Scan for the cell matching the given text and deliver its [X, Y] coordinate at center. 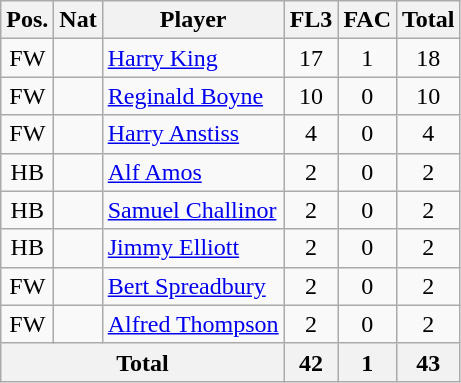
Harry Anstiss [193, 134]
42 [311, 362]
FL3 [311, 20]
Player [193, 20]
Bert Spreadbury [193, 286]
18 [429, 58]
Jimmy Elliott [193, 248]
43 [429, 362]
FAC [368, 20]
17 [311, 58]
Samuel Challinor [193, 210]
Alfred Thompson [193, 324]
Pos. [28, 20]
Harry King [193, 58]
Nat [78, 20]
Alf Amos [193, 172]
Reginald Boyne [193, 96]
